For the text-containing cell, return its midpoint in [X, Y] coordinate format. 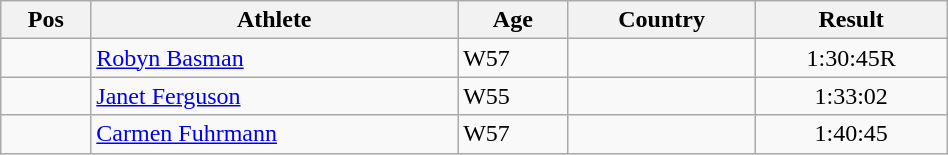
1:33:02 [851, 96]
Result [851, 20]
Janet Ferguson [274, 96]
1:30:45R [851, 58]
Age [513, 20]
1:40:45 [851, 134]
W55 [513, 96]
Athlete [274, 20]
Robyn Basman [274, 58]
Pos [46, 20]
Carmen Fuhrmann [274, 134]
Country [662, 20]
